Identify which cell holds the provided text, then report its (X, Y) central coordinate. 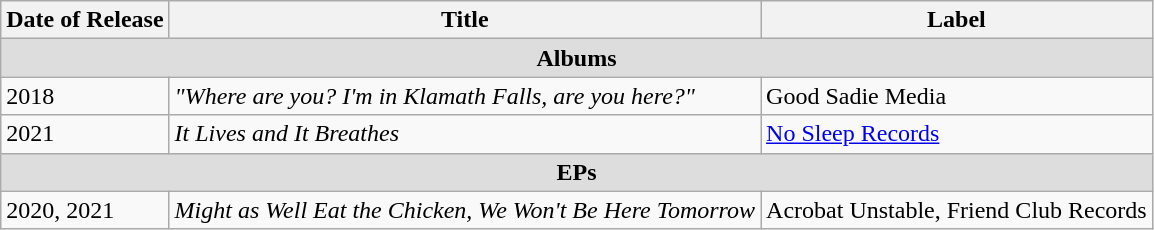
Good Sadie Media (957, 96)
Might as Well Eat the Chicken, We Won't Be Here Tomorrow (464, 210)
EPs (576, 172)
Date of Release (85, 20)
Title (464, 20)
2021 (85, 134)
"Where are you? I'm in Klamath Falls, are you here?" (464, 96)
No Sleep Records (957, 134)
It Lives and It Breathes (464, 134)
2018 (85, 96)
Albums (576, 58)
Label (957, 20)
Acrobat Unstable, Friend Club Records (957, 210)
2020, 2021 (85, 210)
